Extract the (x, y) coordinate from the center of the cell holding the provided text.  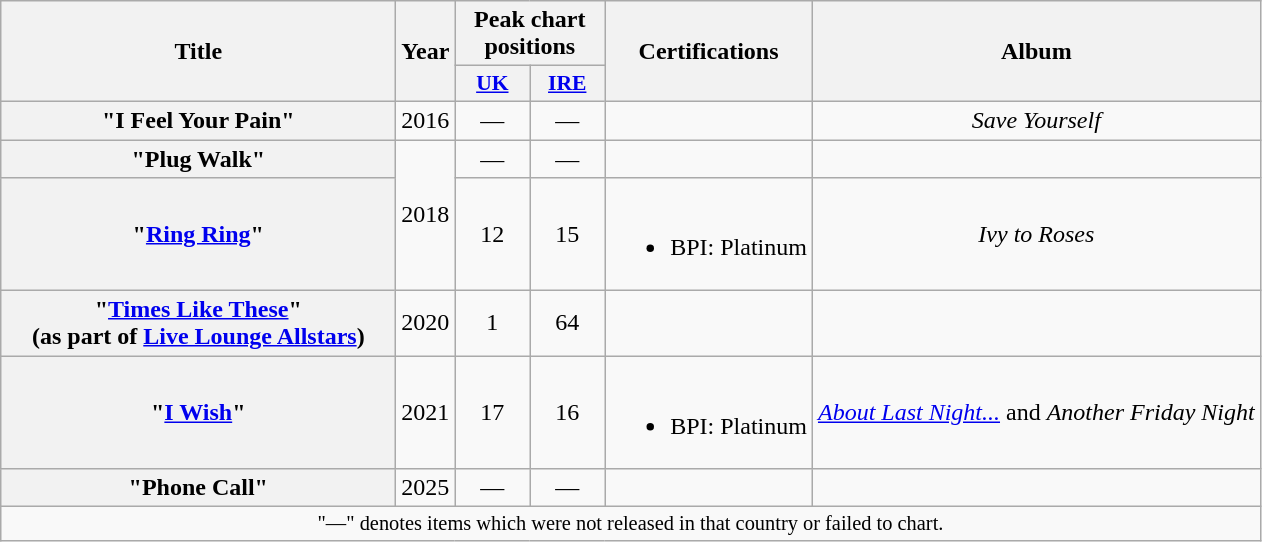
16 (568, 412)
12 (492, 234)
2020 (426, 324)
"Times Like These"(as part of Live Lounge Allstars) (198, 324)
UK (492, 84)
2025 (426, 488)
Certifications (709, 52)
Ivy to Roses (1036, 234)
Title (198, 52)
"Ring Ring" (198, 234)
"I Wish" (198, 412)
About Last Night... and Another Friday Night (1036, 412)
2021 (426, 412)
2018 (426, 216)
"Phone Call" (198, 488)
Peak chart positions (530, 34)
IRE (568, 84)
2016 (426, 120)
17 (492, 412)
"Plug Walk" (198, 159)
Album (1036, 52)
15 (568, 234)
"—" denotes items which were not released in that country or failed to chart. (630, 524)
64 (568, 324)
"I Feel Your Pain" (198, 120)
Save Yourself (1036, 120)
Year (426, 52)
1 (492, 324)
